Find where the given text appears and provide that cell's center as [X, Y] coordinate. 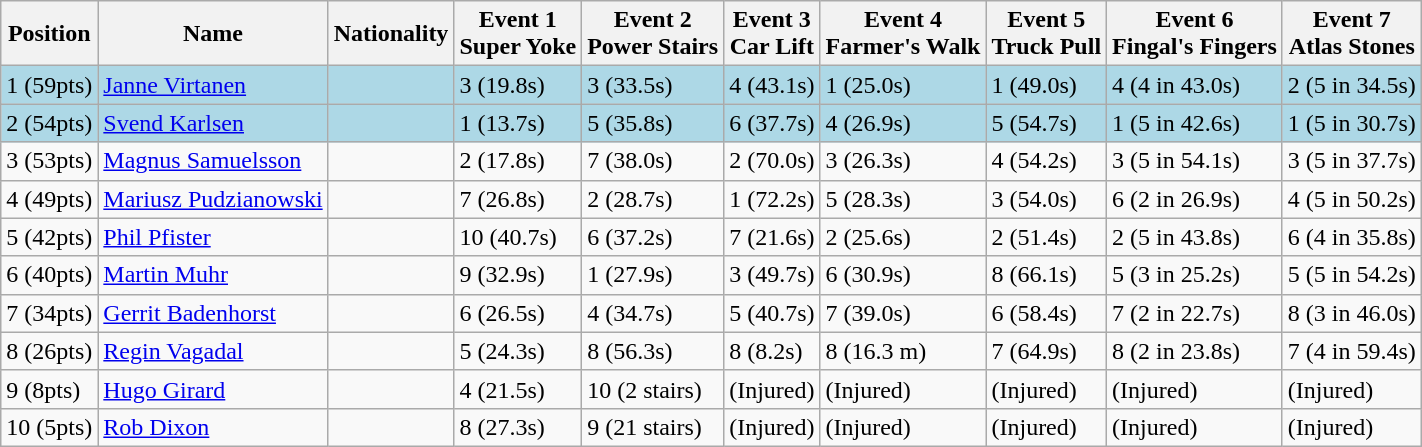
6 (58.4s) [1046, 313]
5 (35.8s) [653, 123]
1 (5 in 30.7s) [1352, 123]
Regin Vagadal [213, 351]
1 (49.0s) [1046, 85]
Position [50, 34]
Event 5Truck Pull [1046, 34]
Phil Pfister [213, 237]
2 (54pts) [50, 123]
3 (5 in 54.1s) [1195, 161]
6 (37.7s) [772, 123]
8 (27.3s) [518, 427]
8 (3 in 46.0s) [1352, 313]
7 (38.0s) [653, 161]
6 (26.5s) [518, 313]
4 (26.9s) [903, 123]
3 (19.8s) [518, 85]
7 (2 in 22.7s) [1195, 313]
9 (21 stairs) [653, 427]
1 (25.0s) [903, 85]
5 (28.3s) [903, 199]
6 (2 in 26.9s) [1195, 199]
3 (33.5s) [653, 85]
2 (51.4s) [1046, 237]
4 (49pts) [50, 199]
7 (39.0s) [903, 313]
10 (40.7s) [518, 237]
Event 4Farmer's Walk [903, 34]
1 (13.7s) [518, 123]
3 (49.7s) [772, 275]
5 (24.3s) [518, 351]
5 (5 in 54.2s) [1352, 275]
Event 3Car Lift [772, 34]
7 (26.8s) [518, 199]
1 (72.2s) [772, 199]
Event 2Power Stairs [653, 34]
7 (34pts) [50, 313]
2 (5 in 34.5s) [1352, 85]
2 (5 in 43.8s) [1195, 237]
Event 6Fingal's Fingers [1195, 34]
9 (32.9s) [518, 275]
7 (4 in 59.4s) [1352, 351]
5 (40.7s) [772, 313]
10 (2 stairs) [653, 389]
Event 7Atlas Stones [1352, 34]
2 (25.6s) [903, 237]
2 (70.0s) [772, 161]
Nationality [391, 34]
3 (5 in 37.7s) [1352, 161]
Mariusz Pudzianowski [213, 199]
8 (56.3s) [653, 351]
Magnus Samuelsson [213, 161]
8 (26pts) [50, 351]
2 (17.8s) [518, 161]
5 (3 in 25.2s) [1195, 275]
Event 1Super Yoke [518, 34]
3 (54.0s) [1046, 199]
10 (5pts) [50, 427]
8 (16.3 m) [903, 351]
4 (54.2s) [1046, 161]
4 (21.5s) [518, 389]
Janne Virtanen [213, 85]
Gerrit Badenhorst [213, 313]
4 (43.1s) [772, 85]
Svend Karlsen [213, 123]
Martin Muhr [213, 275]
6 (30.9s) [903, 275]
8 (66.1s) [1046, 275]
1 (5 in 42.6s) [1195, 123]
7 (21.6s) [772, 237]
8 (2 in 23.8s) [1195, 351]
3 (26.3s) [903, 161]
4 (4 in 43.0s) [1195, 85]
Rob Dixon [213, 427]
2 (28.7s) [653, 199]
6 (37.2s) [653, 237]
9 (8pts) [50, 389]
6 (4 in 35.8s) [1352, 237]
1 (59pts) [50, 85]
4 (5 in 50.2s) [1352, 199]
1 (27.9s) [653, 275]
Name [213, 34]
3 (53pts) [50, 161]
5 (42pts) [50, 237]
Hugo Girard [213, 389]
5 (54.7s) [1046, 123]
8 (8.2s) [772, 351]
6 (40pts) [50, 275]
4 (34.7s) [653, 313]
7 (64.9s) [1046, 351]
